Pinpoint the cell where the given text exists, returning its (x, y) midpoint coordinate. 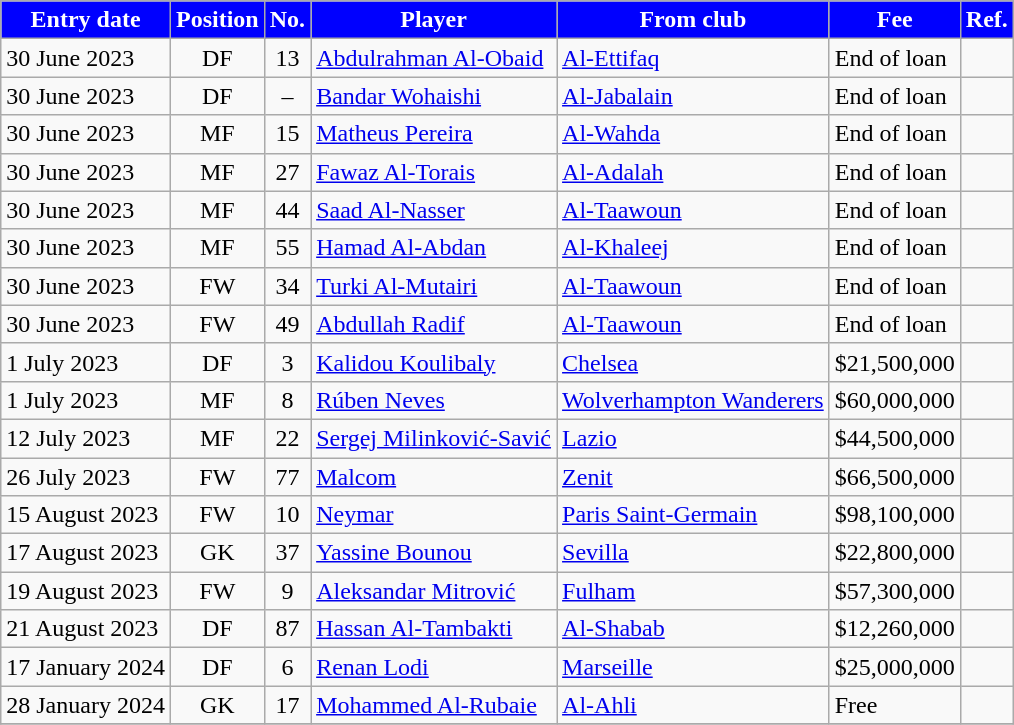
Al-Ettifaq (694, 58)
Marseille (694, 667)
37 (287, 553)
Player (434, 20)
Bandar Wohaishi (434, 96)
6 (287, 667)
Fulham (694, 591)
77 (287, 477)
Abdulrahman Al-Obaid (434, 58)
– (287, 96)
Zenit (694, 477)
Sevilla (694, 553)
No. (287, 20)
Lazio (694, 438)
44 (287, 210)
19 August 2023 (86, 591)
22 (287, 438)
Free (894, 705)
Al-Khaleej (694, 248)
13 (287, 58)
Paris Saint-Germain (694, 515)
$25,000,000 (894, 667)
8 (287, 400)
Rúben Neves (434, 400)
$21,500,000 (894, 362)
$57,300,000 (894, 591)
27 (287, 172)
Al-Wahda (694, 134)
Yassine Bounou (434, 553)
3 (287, 362)
Mohammed Al-Rubaie (434, 705)
Turki Al-Mutairi (434, 286)
49 (287, 324)
$44,500,000 (894, 438)
Saad Al-Nasser (434, 210)
26 July 2023 (86, 477)
28 January 2024 (86, 705)
21 August 2023 (86, 629)
Neymar (434, 515)
55 (287, 248)
$66,500,000 (894, 477)
Al-Shabab (694, 629)
Hamad Al-Abdan (434, 248)
Hassan Al-Tambakti (434, 629)
17 (287, 705)
87 (287, 629)
Ref. (986, 20)
Fawaz Al-Torais (434, 172)
Al-Ahli (694, 705)
$22,800,000 (894, 553)
$60,000,000 (894, 400)
Chelsea (694, 362)
Position (217, 20)
Kalidou Koulibaly (434, 362)
17 August 2023 (86, 553)
$12,260,000 (894, 629)
17 January 2024 (86, 667)
Abdullah Radif (434, 324)
Fee (894, 20)
Renan Lodi (434, 667)
From club (694, 20)
Matheus Pereira (434, 134)
Aleksandar Mitrović (434, 591)
Al-Adalah (694, 172)
15 (287, 134)
Sergej Milinković-Savić (434, 438)
Entry date (86, 20)
9 (287, 591)
Al-Jabalain (694, 96)
$98,100,000 (894, 515)
Wolverhampton Wanderers (694, 400)
34 (287, 286)
15 August 2023 (86, 515)
12 July 2023 (86, 438)
Malcom (434, 477)
10 (287, 515)
